Detect which cell encompasses the target text, then output its [x, y] center coordinate. 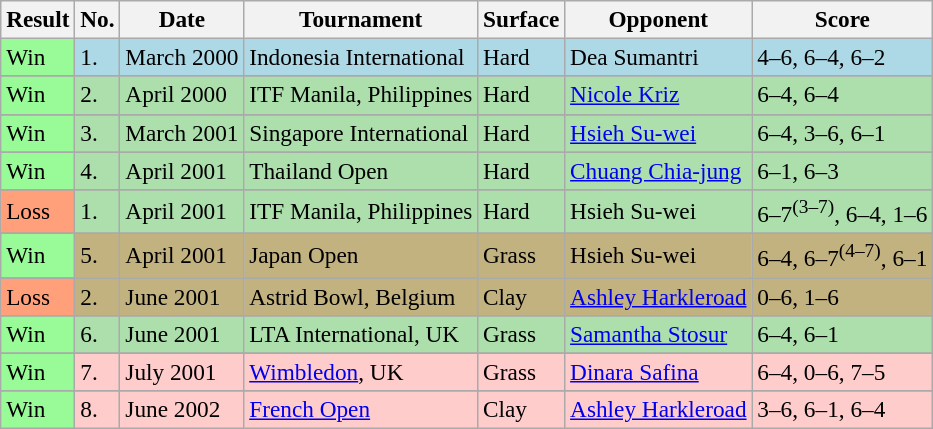
4. [98, 170]
July 2001 [182, 372]
4–6, 6–4, 6–2 [842, 57]
6–4, 6–7(4–7), 6–1 [842, 255]
Indonesia International [361, 57]
Tournament [361, 19]
Thailand Open [361, 170]
Surface [522, 19]
6. [98, 334]
5. [98, 255]
Chuang Chia-jung [658, 170]
March 2001 [182, 133]
6–4, 6–1 [842, 334]
6–1, 6–3 [842, 170]
Samantha Stosur [658, 334]
Singapore International [361, 133]
April 2000 [182, 95]
7. [98, 372]
March 2000 [182, 57]
Nicole Kriz [658, 95]
June 2002 [182, 410]
Date [182, 19]
6–4, 6–4 [842, 95]
0–6, 1–6 [842, 296]
Result [38, 19]
Dinara Safina [658, 372]
3. [98, 133]
Score [842, 19]
No. [98, 19]
6–4, 0–6, 7–5 [842, 372]
Opponent [658, 19]
LTA International, UK [361, 334]
Astrid Bowl, Belgium [361, 296]
Wimbledon, UK [361, 372]
6–7(3–7), 6–4, 1–6 [842, 211]
Dea Sumantri [658, 57]
French Open [361, 410]
6–4, 3–6, 6–1 [842, 133]
8. [98, 410]
Japan Open [361, 255]
3–6, 6–1, 6–4 [842, 410]
